Detect which cell encompasses the target text, then output its [X, Y] center coordinate. 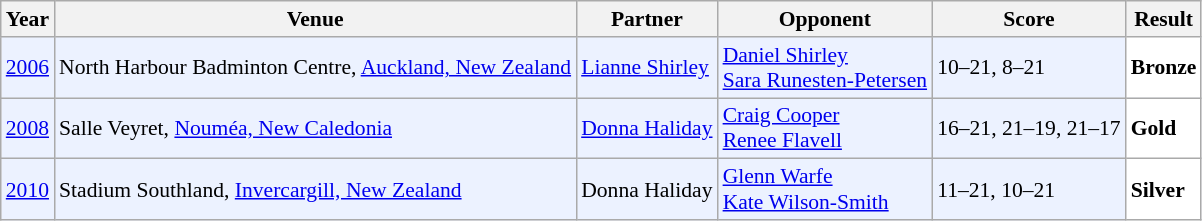
Salle Veyret, Nouméa, New Caledonia [315, 128]
Lianne Shirley [646, 68]
Glenn Warfe Kate Wilson-Smith [826, 190]
Result [1164, 19]
Craig Cooper Renee Flavell [826, 128]
2006 [28, 68]
16–21, 21–19, 21–17 [1029, 128]
Bronze [1164, 68]
11–21, 10–21 [1029, 190]
2010 [28, 190]
North Harbour Badminton Centre, Auckland, New Zealand [315, 68]
Venue [315, 19]
Gold [1164, 128]
Partner [646, 19]
Year [28, 19]
Stadium Southland, Invercargill, New Zealand [315, 190]
Silver [1164, 190]
10–21, 8–21 [1029, 68]
2008 [28, 128]
Daniel Shirley Sara Runesten-Petersen [826, 68]
Opponent [826, 19]
Score [1029, 19]
